Provide the (x, y) coordinate of the cell's center where the given text is located.  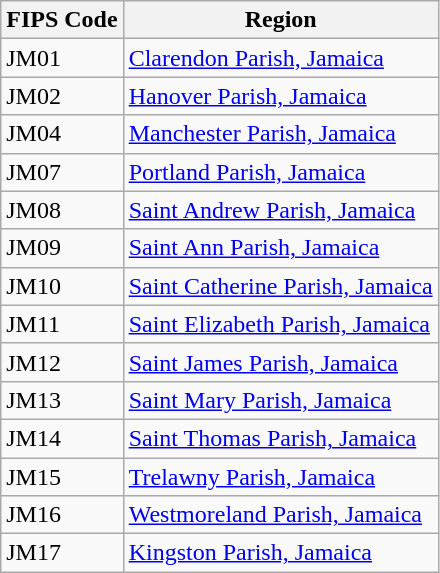
JM08 (62, 210)
Trelawny Parish, Jamaica (280, 477)
Saint Andrew Parish, Jamaica (280, 210)
Saint Mary Parish, Jamaica (280, 400)
Manchester Parish, Jamaica (280, 134)
Saint Ann Parish, Jamaica (280, 248)
Westmoreland Parish, Jamaica (280, 515)
Clarendon Parish, Jamaica (280, 58)
Saint Catherine Parish, Jamaica (280, 286)
JM14 (62, 438)
JM02 (62, 96)
JM15 (62, 477)
FIPS Code (62, 20)
Saint Elizabeth Parish, Jamaica (280, 324)
JM04 (62, 134)
JM07 (62, 172)
Saint Thomas Parish, Jamaica (280, 438)
JM17 (62, 553)
JM01 (62, 58)
Hanover Parish, Jamaica (280, 96)
JM10 (62, 286)
JM09 (62, 248)
Region (280, 20)
Kingston Parish, Jamaica (280, 553)
JM13 (62, 400)
JM16 (62, 515)
Portland Parish, Jamaica (280, 172)
Saint James Parish, Jamaica (280, 362)
JM11 (62, 324)
JM12 (62, 362)
